Search for the cell housing the specified text and yield its (x, y) center coordinate. 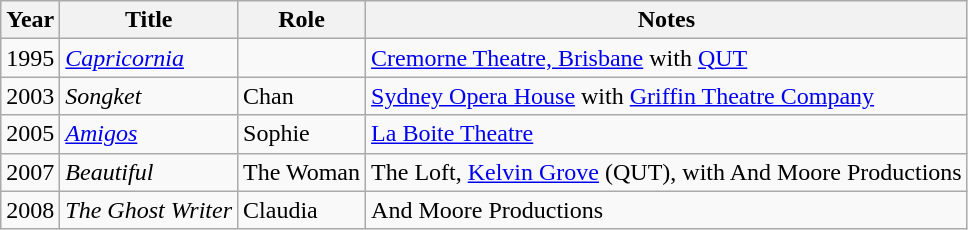
Capricornia (149, 58)
Title (149, 20)
2008 (30, 210)
1995 (30, 58)
Role (302, 20)
La Boite Theatre (667, 134)
Notes (667, 20)
Year (30, 20)
2003 (30, 96)
2007 (30, 172)
Beautiful (149, 172)
The Ghost Writer (149, 210)
Chan (302, 96)
Sophie (302, 134)
Cremorne Theatre, Brisbane with QUT (667, 58)
The Woman (302, 172)
Sydney Opera House with Griffin Theatre Company (667, 96)
2005 (30, 134)
Amigos (149, 134)
Claudia (302, 210)
The Loft, Kelvin Grove (QUT), with And Moore Productions (667, 172)
Songket (149, 96)
And Moore Productions (667, 210)
